Identify which cell holds the provided text, then report its (X, Y) central coordinate. 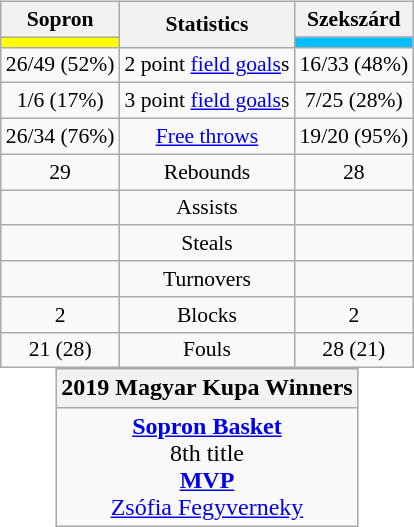
29 (60, 172)
28 (21) (354, 350)
Blocks (206, 314)
Steals (206, 243)
7/25 (28%) (354, 101)
Sopron Basket8th titleMVP Zsófia Fegyverneky (207, 466)
26/34 (76%) (60, 136)
Sopron (60, 19)
Szekszárd (354, 19)
Fouls (206, 350)
19/20 (95%) (354, 136)
21 (28) (60, 350)
1/6 (17%) (60, 101)
Assists (206, 208)
28 (354, 172)
Free throws (206, 136)
16/33 (48%) (354, 65)
Rebounds (206, 172)
Turnovers (206, 279)
2019 Magyar Kupa Winners (207, 388)
3 point field goalss (206, 101)
26/49 (52%) (60, 65)
Statistics (206, 24)
2 point field goalss (206, 65)
